From the cell containing the given text, extract its center point as (x, y) coordinate. 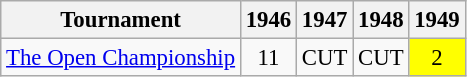
1946 (268, 20)
1949 (437, 20)
1947 (325, 20)
1948 (381, 20)
Tournament (121, 20)
The Open Championship (121, 58)
2 (437, 58)
11 (268, 58)
